Identify which cell holds the provided text, then report its [x, y] central coordinate. 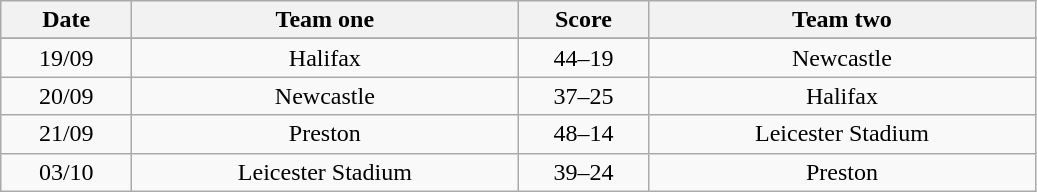
44–19 [584, 58]
Date [66, 20]
21/09 [66, 134]
20/09 [66, 96]
19/09 [66, 58]
39–24 [584, 172]
03/10 [66, 172]
37–25 [584, 96]
Team one [325, 20]
Team two [842, 20]
Score [584, 20]
48–14 [584, 134]
